Find where the given text appears and provide that cell's center as (X, Y) coordinate. 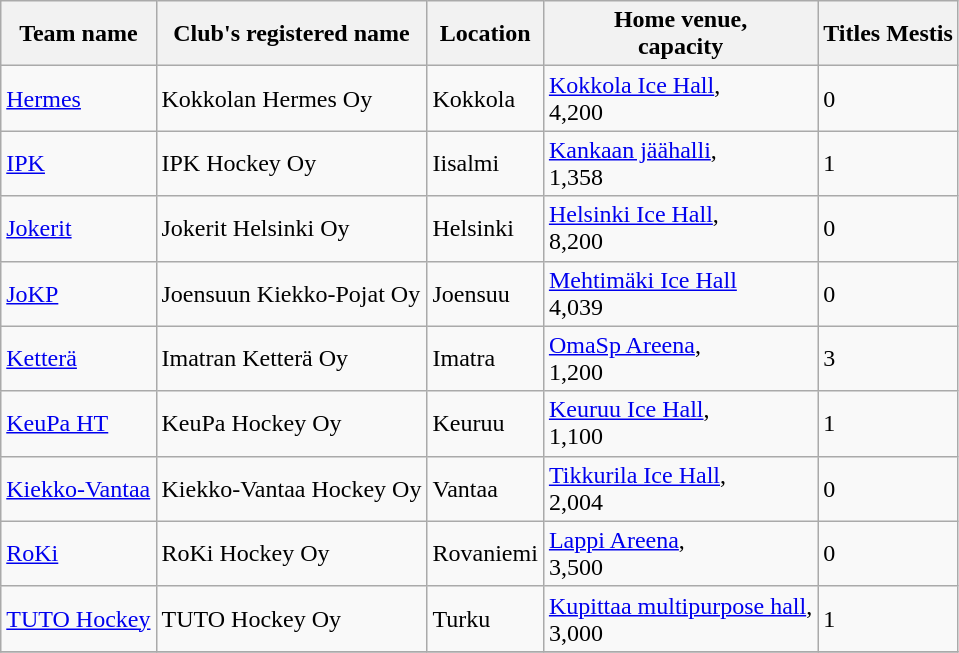
Imatran Ketterä Oy (292, 358)
Home venue,capacity (680, 34)
Iisalmi (485, 164)
Helsinki (485, 228)
Rovaniemi (485, 554)
Vantaa (485, 488)
Jokerit Helsinki Oy (292, 228)
Kokkola Ice Hall,4,200 (680, 98)
Joensuu (485, 294)
Joensuun Kiekko-Pojat Oy (292, 294)
KeuPa Hockey Oy (292, 424)
OmaSp Areena,1,200 (680, 358)
Turku (485, 618)
Tikkurila Ice Hall,2,004 (680, 488)
Kiekko-Vantaa Hockey Oy (292, 488)
Helsinki Ice Hall,8,200 (680, 228)
Titles Mestis (888, 34)
KeuPa HT (78, 424)
Club's registered name (292, 34)
Imatra (485, 358)
RoKi Hockey Oy (292, 554)
3 (888, 358)
Team name (78, 34)
Location (485, 34)
IPK Hockey Oy (292, 164)
Jokerit (78, 228)
Kankaan jäähalli,1,358 (680, 164)
Lappi Areena,3,500 (680, 554)
Kiekko-Vantaa (78, 488)
Keuruu (485, 424)
Mehtimäki Ice Hall4,039 (680, 294)
JoKP (78, 294)
Keuruu Ice Hall,1,100 (680, 424)
TUTO Hockey (78, 618)
TUTO Hockey Oy (292, 618)
Kokkolan Hermes Oy (292, 98)
Kokkola (485, 98)
Kupittaa multipurpose hall,3,000 (680, 618)
Ketterä (78, 358)
RoKi (78, 554)
Hermes (78, 98)
IPK (78, 164)
